Search for the cell housing the specified text and yield its (x, y) center coordinate. 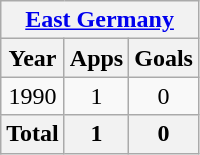
East Germany (100, 20)
Year (33, 58)
Apps (96, 58)
1990 (33, 96)
Goals (164, 58)
Total (33, 134)
